Determine the [X, Y] coordinate at the center of the cell enclosing the given text.  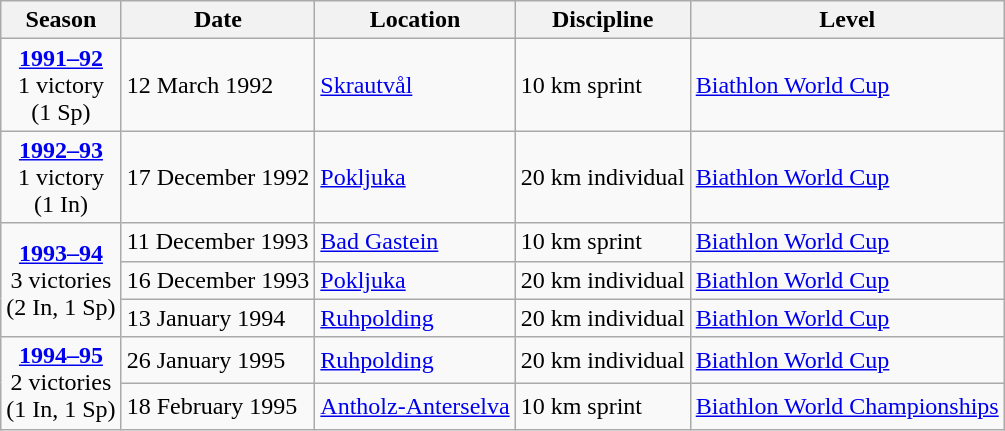
Antholz-Anterselva [415, 406]
17 December 1992 [218, 177]
13 January 1994 [218, 318]
16 December 1993 [218, 280]
Discipline [602, 20]
1992–93 1 victory (1 In) [61, 177]
Biathlon World Championships [847, 406]
12 March 1992 [218, 85]
11 December 1993 [218, 242]
Date [218, 20]
Skrautvål [415, 85]
18 February 1995 [218, 406]
Location [415, 20]
Bad Gastein [415, 242]
Season [61, 20]
1991–92 1 victory (1 Sp) [61, 85]
26 January 1995 [218, 360]
1993–94 3 victories (2 In, 1 Sp) [61, 280]
Level [847, 20]
1994–95 2 victories (1 In, 1 Sp) [61, 383]
